Output the (x, y) coordinate of the center of the cell containing the given text.  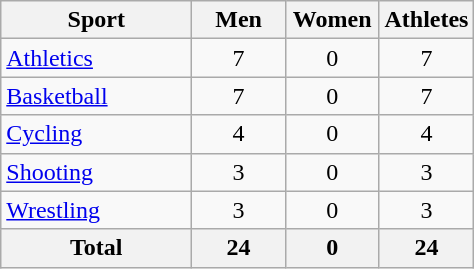
Men (239, 20)
Shooting (96, 172)
Athletes (426, 20)
Total (96, 248)
Athletics (96, 58)
Wrestling (96, 210)
Cycling (96, 134)
Basketball (96, 96)
Women (332, 20)
Sport (96, 20)
